For the text-containing cell, return its midpoint in [X, Y] coordinate format. 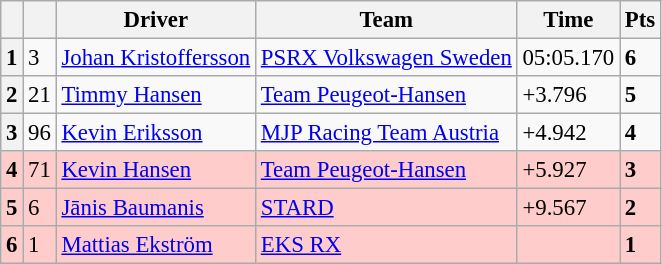
PSRX Volkswagen Sweden [386, 58]
Kevin Hansen [156, 170]
STARD [386, 208]
Jānis Baumanis [156, 208]
Mattias Ekström [156, 245]
+4.942 [568, 133]
Johan Kristoffersson [156, 58]
Driver [156, 20]
EKS RX [386, 245]
71 [40, 170]
+5.927 [568, 170]
Timmy Hansen [156, 95]
Kevin Eriksson [156, 133]
+9.567 [568, 208]
05:05.170 [568, 58]
21 [40, 95]
Pts [640, 20]
96 [40, 133]
+3.796 [568, 95]
Team [386, 20]
Time [568, 20]
MJP Racing Team Austria [386, 133]
